Scan for the cell matching the given text and deliver its [x, y] coordinate at center. 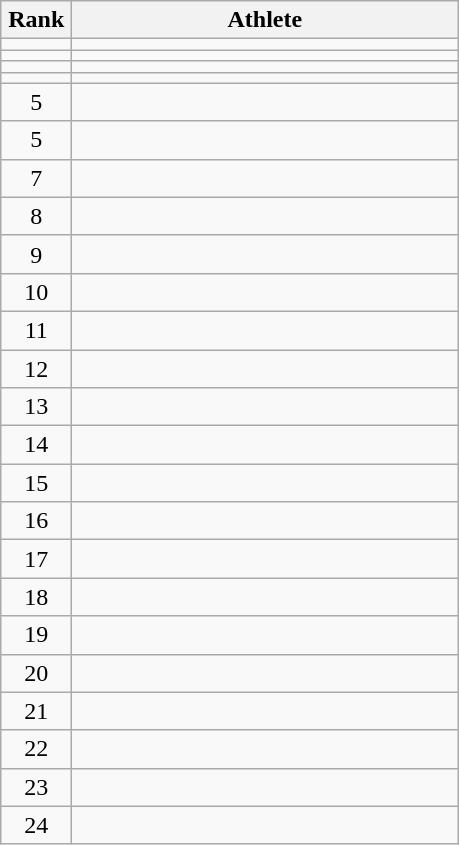
Rank [36, 20]
8 [36, 216]
9 [36, 254]
22 [36, 749]
7 [36, 178]
12 [36, 369]
23 [36, 787]
24 [36, 825]
10 [36, 292]
16 [36, 521]
21 [36, 711]
20 [36, 673]
19 [36, 635]
14 [36, 445]
11 [36, 330]
15 [36, 483]
13 [36, 407]
17 [36, 559]
18 [36, 597]
Athlete [265, 20]
